Return (X, Y) of the center of cell containing provided text 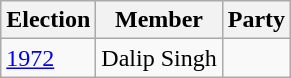
Election (48, 20)
Member (159, 20)
1972 (48, 58)
Party (256, 20)
Dalip Singh (159, 58)
